Scan for the cell matching the given text and deliver its [X, Y] coordinate at center. 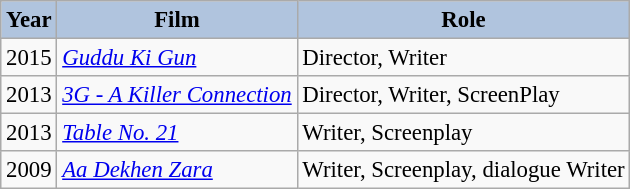
Year [29, 20]
2015 [29, 58]
Writer, Screenplay [464, 133]
Writer, Screenplay, dialogue Writer [464, 170]
Film [177, 20]
Role [464, 20]
Director, Writer, ScreenPlay [464, 95]
3G - A Killer Connection [177, 95]
Director, Writer [464, 58]
2009 [29, 170]
Guddu Ki Gun [177, 58]
Table No. 21 [177, 133]
Aa Dekhen Zara [177, 170]
